Output the [x, y] coordinate of the center of the cell containing the given text.  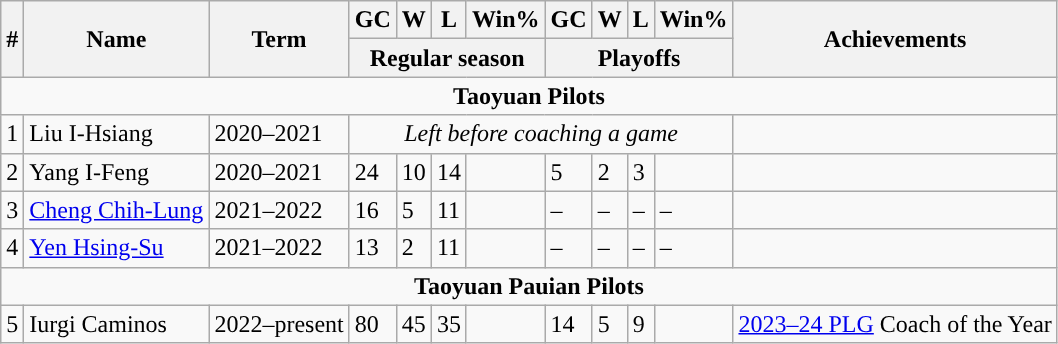
Yen Hsing-Su [116, 248]
45 [414, 324]
10 [414, 172]
Taoyuan Pilots [530, 96]
Achievements [895, 39]
2023–24 PLG Coach of the Year [895, 324]
16 [372, 210]
Iurgi Caminos [116, 324]
4 [12, 248]
80 [372, 324]
35 [448, 324]
Regular season [447, 58]
Yang I-Feng [116, 172]
Name [116, 39]
Liu I-Hsiang [116, 134]
Term [279, 39]
24 [372, 172]
# [12, 39]
2022–present [279, 324]
Taoyuan Pauian Pilots [530, 286]
9 [640, 324]
Cheng Chih-Lung [116, 210]
Playoffs [639, 58]
1 [12, 134]
Left before coaching a game [541, 134]
13 [372, 248]
